Scan for the cell matching the given text and deliver its [x, y] coordinate at center. 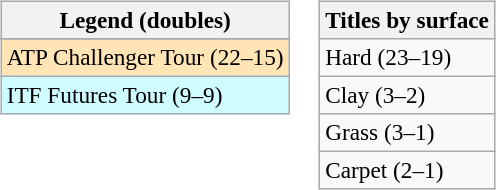
Carpet (2–1) [408, 171]
Hard (23–19) [408, 57]
ITF Futures Tour (9–9) [145, 95]
ATP Challenger Tour (22–15) [145, 57]
Legend (doubles) [145, 20]
Clay (3–2) [408, 95]
Grass (3–1) [408, 133]
Titles by surface [408, 20]
